Locate the cell with the specified text and output its (x, y) center coordinate. 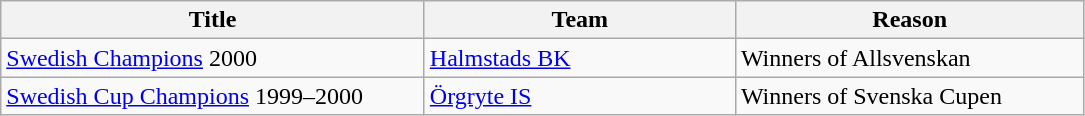
Title (213, 20)
Swedish Cup Champions 1999–2000 (213, 96)
Swedish Champions 2000 (213, 58)
Halmstads BK (580, 58)
Winners of Allsvenskan (910, 58)
Team (580, 20)
Winners of Svenska Cupen (910, 96)
Reason (910, 20)
Örgryte IS (580, 96)
